Capture the cell that displays the provided text and extract its (X, Y) central coordinate. 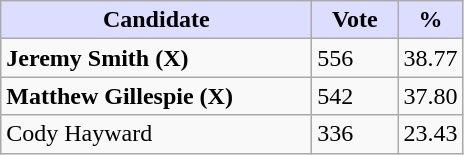
23.43 (430, 134)
Candidate (156, 20)
% (430, 20)
336 (355, 134)
Jeremy Smith (X) (156, 58)
38.77 (430, 58)
542 (355, 96)
556 (355, 58)
Matthew Gillespie (X) (156, 96)
Vote (355, 20)
Cody Hayward (156, 134)
37.80 (430, 96)
